Detect which cell encompasses the target text, then output its (x, y) center coordinate. 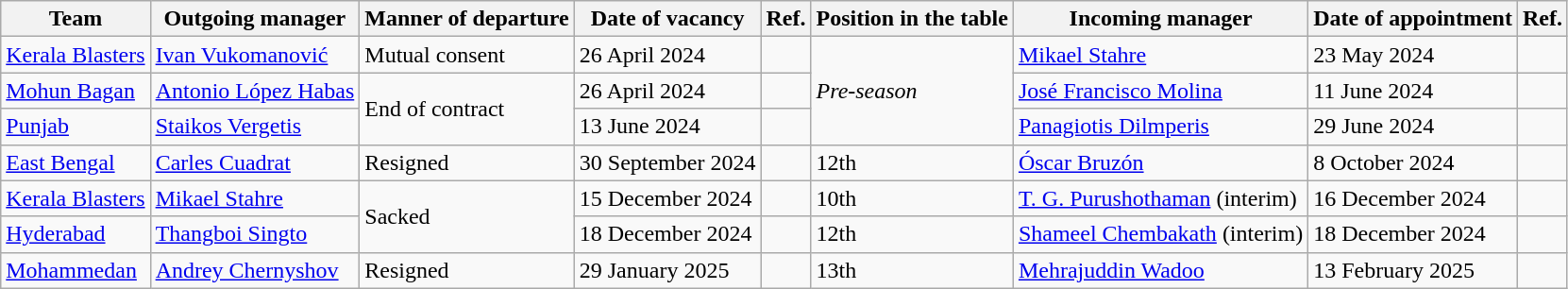
Date of vacancy (667, 19)
Manner of departure (466, 19)
T. G. Purushothaman (interim) (1160, 198)
13th (912, 270)
29 January 2025 (667, 270)
José Francisco Molina (1160, 91)
15 December 2024 (667, 198)
Andrey Chernyshov (255, 270)
East Bengal (76, 162)
Team (76, 19)
10th (912, 198)
Óscar Bruzón (1160, 162)
Carles Cuadrat (255, 162)
Date of appointment (1413, 19)
Antonio López Habas (255, 91)
End of contract (466, 109)
8 October 2024 (1413, 162)
13 February 2025 (1413, 270)
Position in the table (912, 19)
11 June 2024 (1413, 91)
29 June 2024 (1413, 127)
Outgoing manager (255, 19)
Staikos Vergetis (255, 127)
Pre-season (912, 91)
30 September 2024 (667, 162)
Mehrajuddin Wadoo (1160, 270)
Mutual consent (466, 55)
16 December 2024 (1413, 198)
13 June 2024 (667, 127)
Shameel Chembakath (interim) (1160, 234)
23 May 2024 (1413, 55)
Mohun Bagan (76, 91)
Hyderabad (76, 234)
Panagiotis Dilmperis (1160, 127)
Incoming manager (1160, 19)
Ivan Vukomanović (255, 55)
Punjab (76, 127)
Mohammedan (76, 270)
Sacked (466, 216)
Thangboi Singto (255, 234)
